For the text-containing cell, return its midpoint in (X, Y) coordinate format. 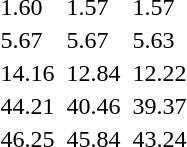
12.84 (94, 73)
40.46 (94, 106)
5.67 (94, 40)
